Capture the cell that displays the provided text and extract its (x, y) central coordinate. 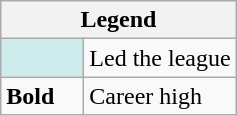
Bold (42, 96)
Career high (160, 96)
Led the league (160, 58)
Legend (118, 20)
